Return [x, y] of the center of cell containing provided text 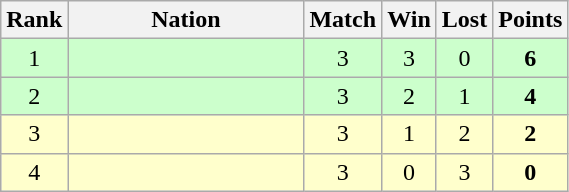
Match [343, 20]
Lost [464, 20]
6 [530, 58]
Win [410, 20]
Nation [186, 20]
Rank [34, 20]
Points [530, 20]
